Locate the cell with the specified text and output its (x, y) center coordinate. 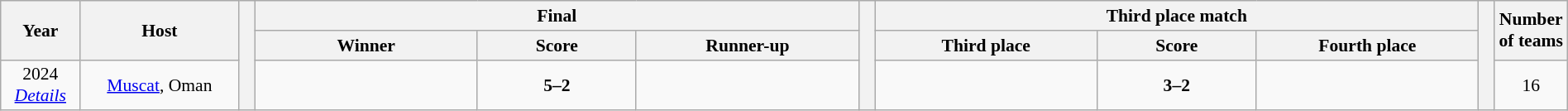
Runner-up (748, 46)
Final (557, 16)
Numberof teams (1531, 30)
16 (1531, 84)
Third place match (1177, 16)
Year (41, 30)
3–2 (1177, 84)
Third place (986, 46)
Fourth place (1368, 46)
Muscat, Oman (160, 84)
Winner (366, 46)
Host (160, 30)
5–2 (557, 84)
2024Details (41, 84)
